Provide the [x, y] coordinate of the cell's center where the given text is located.  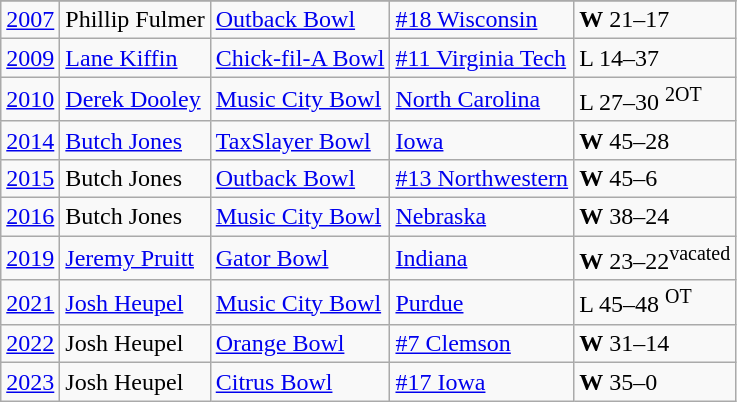
2022 [30, 344]
Chick-fil-A Bowl [300, 58]
L 14–37 [655, 58]
W 23–22vacated [655, 258]
TaxSlayer Bowl [300, 140]
2023 [30, 382]
L 45–48 OT [655, 302]
W 31–14 [655, 344]
Nebraska [482, 217]
#13 Northwestern [482, 178]
2015 [30, 178]
W 45–6 [655, 178]
Phillip Fulmer [135, 20]
2021 [30, 302]
2014 [30, 140]
L 27–30 2OT [655, 100]
2009 [30, 58]
#7 Clemson [482, 344]
North Carolina [482, 100]
2010 [30, 100]
#18 Wisconsin [482, 20]
W 35–0 [655, 382]
Iowa [482, 140]
2019 [30, 258]
Jeremy Pruitt [135, 258]
Orange Bowl [300, 344]
Gator Bowl [300, 258]
Citrus Bowl [300, 382]
Derek Dooley [135, 100]
W 21–17 [655, 20]
#17 Iowa [482, 382]
Lane Kiffin [135, 58]
2007 [30, 20]
Purdue [482, 302]
Indiana [482, 258]
#11 Virginia Tech [482, 58]
2016 [30, 217]
W 38–24 [655, 217]
W 45–28 [655, 140]
